Output the (X, Y) coordinate of the center of the cell containing the given text.  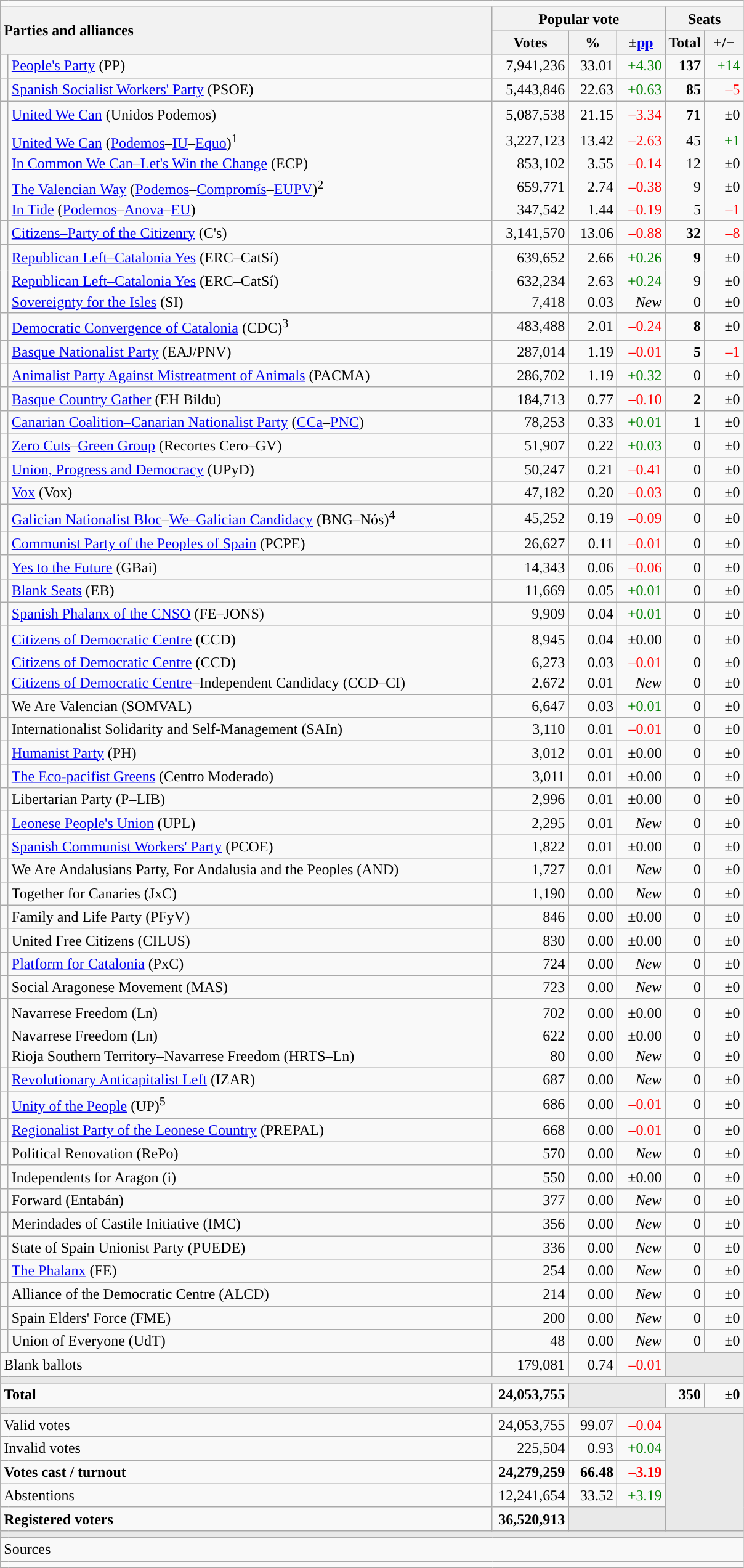
Rioja Southern Territory–Navarrese Freedom (HRTS–Ln) (250, 1057)
8,945 (530, 638)
Democratic Convergence of Catalonia (CDC)3 (250, 327)
347,542 (530, 210)
The Eco-pacifist Greens (Centro Moderado) (250, 776)
+14 (724, 66)
6,273 (530, 663)
8 (685, 327)
Merindades of Castile Initiative (IMC) (250, 1224)
2.74 (592, 187)
1,727 (530, 870)
99.07 (592, 1425)
3,141,570 (530, 232)
225,504 (530, 1448)
723 (530, 987)
In Common We Can–Let's Win the Change (ECP) (250, 164)
Canarian Coalition–Canarian Nationalist Party (CCa–PNC) (250, 422)
200 (530, 1318)
+0.03 (641, 445)
287,014 (530, 352)
–0.41 (641, 469)
1,822 (530, 847)
–0.24 (641, 327)
570 (530, 1153)
–0.88 (641, 232)
2,996 (530, 800)
United We Can (Unidos Podemos) (250, 115)
Yes to the Future (GBai) (250, 567)
0.74 (592, 1365)
Popular vote (579, 19)
254 (530, 1271)
350 (685, 1395)
+/− (724, 43)
Valid votes (246, 1425)
–8 (724, 232)
–0.06 (641, 567)
Abstentions (246, 1495)
3,227,123 (530, 140)
45 (685, 140)
Political Renovation (RePo) (250, 1153)
0.05 (592, 590)
–0.38 (641, 187)
7,941,236 (530, 66)
622 (530, 1036)
2,295 (530, 823)
687 (530, 1079)
2 (685, 399)
–2.63 (641, 140)
Vox (Vox) (250, 493)
Regionalist Party of the Leonese Country (PREPAL) (250, 1130)
We Are Valencian (SOMVAL) (250, 706)
659,771 (530, 187)
United Free Citizens (CILUS) (250, 940)
Animalist Party Against Mistreatment of Animals (PACMA) (250, 375)
45,252 (530, 519)
Libertarian Party (P–LIB) (250, 800)
United We Can (Podemos–IU–Equo)1 (250, 140)
7,418 (530, 302)
5,443,846 (530, 89)
The Valencian Way (Podemos–Compromís–EUPV)2 (250, 187)
–0.19 (641, 210)
80 (530, 1057)
Galician Nationalist Bloc–We–Galician Candidacy (BNG–Nós)4 (250, 519)
846 (530, 917)
724 (530, 964)
13.42 (592, 140)
Forward (Entabán) (250, 1200)
We Are Andalusians Party, For Andalusia and the Peoples (AND) (250, 870)
Alliance of the Democratic Centre (ALCD) (250, 1294)
Spanish Phalanx of the CNSO (FE–JONS) (250, 614)
–0.10 (641, 399)
14,343 (530, 567)
+0.04 (641, 1448)
Citizens of Democratic Centre–Independent Candidacy (CCD–CI) (250, 683)
6,647 (530, 706)
Blank ballots (246, 1365)
336 (530, 1248)
668 (530, 1130)
Leonese People's Union (UPL) (250, 823)
377 (530, 1200)
Platform for Catalonia (PxC) (250, 964)
–0.09 (641, 519)
Registered voters (246, 1519)
+0.63 (641, 89)
483,488 (530, 327)
Independents for Aragon (i) (250, 1177)
Union, Progress and Democracy (UPyD) (250, 469)
356 (530, 1224)
Citizens–Party of the Citizenry (C's) (250, 232)
+0.24 (641, 282)
0.06 (592, 567)
Unity of the People (UP)5 (250, 1105)
Basque Nationalist Party (EAJ/PNV) (250, 352)
3,110 (530, 729)
The Phalanx (FE) (250, 1271)
Basque Country Gather (EH Bildu) (250, 399)
2.01 (592, 327)
–3.19 (641, 1472)
179,081 (530, 1365)
0.77 (592, 399)
–3.34 (641, 115)
Blank Seats (EB) (250, 590)
21.15 (592, 115)
–0.03 (641, 493)
48 (530, 1341)
Seats (705, 19)
33.01 (592, 66)
85 (685, 89)
686 (530, 1105)
Communist Party of the Peoples of Spain (PCPE) (250, 543)
3.55 (592, 164)
33.52 (592, 1495)
5,087,538 (530, 115)
Votes cast / turnout (246, 1472)
2.63 (592, 282)
Parties and alliances (246, 31)
12 (685, 164)
32 (685, 232)
66.48 (592, 1472)
3,011 (530, 776)
11,669 (530, 590)
Zero Cuts–Green Group (Recortes Cero–GV) (250, 445)
51,907 (530, 445)
9,909 (530, 614)
1.44 (592, 210)
702 (530, 1012)
In Tide (Podemos–Anova–EU) (250, 210)
639,652 (530, 258)
Sources (372, 1549)
22.63 (592, 89)
Spanish Communist Workers' Party (PCOE) (250, 847)
Together for Canaries (JxC) (250, 893)
0.93 (592, 1448)
24,279,259 (530, 1472)
Union of Everyone (UdT) (250, 1341)
0.20 (592, 493)
550 (530, 1177)
Revolutionary Anticapitalist Left (IZAR) (250, 1079)
830 (530, 940)
214 (530, 1294)
–5 (724, 89)
632,234 (530, 282)
–0.14 (641, 164)
12,241,654 (530, 1495)
% (592, 43)
2,672 (530, 683)
78,253 (530, 422)
1,190 (530, 893)
286,702 (530, 375)
0.33 (592, 422)
0.11 (592, 543)
50,247 (530, 469)
+0.26 (641, 258)
0.21 (592, 469)
–0.04 (641, 1425)
36,520,913 (530, 1519)
±pp (641, 43)
People's Party (PP) (250, 66)
0.22 (592, 445)
Humanist Party (PH) (250, 753)
Spanish Socialist Workers' Party (PSOE) (250, 89)
137 (685, 66)
+1 (724, 140)
State of Spain Unionist Party (PUEDE) (250, 1248)
13.06 (592, 232)
47,182 (530, 493)
Social Aragonese Movement (MAS) (250, 987)
Invalid votes (246, 1448)
Votes (530, 43)
Spain Elders' Force (FME) (250, 1318)
Sovereignty for the Isles (SI) (250, 302)
3,012 (530, 753)
1 (685, 422)
26,627 (530, 543)
0.19 (592, 519)
853,102 (530, 164)
+0.32 (641, 375)
Family and Life Party (PFyV) (250, 917)
2.66 (592, 258)
184,713 (530, 399)
71 (685, 115)
+3.19 (641, 1495)
Internationalist Solidarity and Self-Management (SAIn) (250, 729)
+4.30 (641, 66)
